Identify which cell holds the provided text, then report its (X, Y) central coordinate. 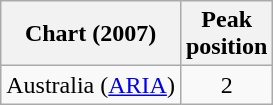
Australia (ARIA) (91, 85)
Chart (2007) (91, 34)
2 (226, 85)
Peakposition (226, 34)
